Output the [x, y] coordinate of the center of the cell containing the given text.  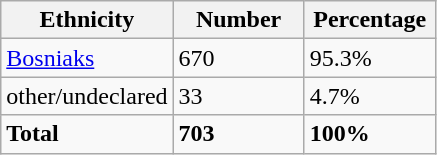
Number [238, 20]
100% [370, 134]
Bosniaks [87, 58]
670 [238, 58]
4.7% [370, 96]
Total [87, 134]
33 [238, 96]
Percentage [370, 20]
other/undeclared [87, 96]
95.3% [370, 58]
703 [238, 134]
Ethnicity [87, 20]
